Determine the (X, Y) coordinate at the center of the cell enclosing the given text.  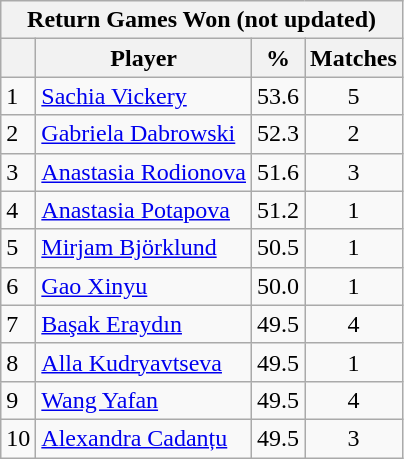
6 (18, 286)
7 (18, 324)
51.6 (278, 172)
Anastasia Potapova (144, 210)
Wang Yafan (144, 400)
Alexandra Cadanțu (144, 438)
Başak Eraydın (144, 324)
9 (18, 400)
Gao Xinyu (144, 286)
Matches (354, 58)
10 (18, 438)
50.5 (278, 248)
Return Games Won (not updated) (202, 20)
Gabriela Dabrowski (144, 134)
Anastasia Rodionova (144, 172)
Player (144, 58)
Mirjam Björklund (144, 248)
53.6 (278, 96)
51.2 (278, 210)
Alla Kudryavtseva (144, 362)
% (278, 58)
50.0 (278, 286)
52.3 (278, 134)
8 (18, 362)
Sachia Vickery (144, 96)
